Capture the cell that displays the provided text and extract its [x, y] central coordinate. 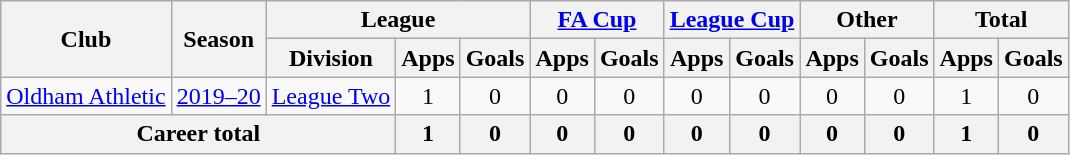
League Two [331, 96]
Other [867, 20]
Oldham Athletic [86, 96]
2019–20 [218, 96]
Division [331, 58]
League [398, 20]
Club [86, 39]
FA Cup [597, 20]
Total [1001, 20]
Season [218, 39]
Career total [198, 134]
League Cup [732, 20]
